Return [X, Y] of the center of cell containing provided text 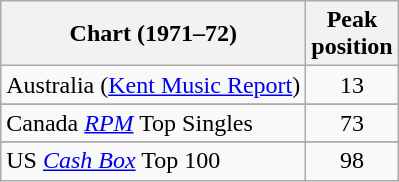
Peakposition [352, 34]
Chart (1971–72) [154, 34]
Canada RPM Top Singles [154, 123]
13 [352, 85]
US Cash Box Top 100 [154, 161]
73 [352, 123]
98 [352, 161]
Australia (Kent Music Report) [154, 85]
